Detect which cell encompasses the target text, then output its [x, y] center coordinate. 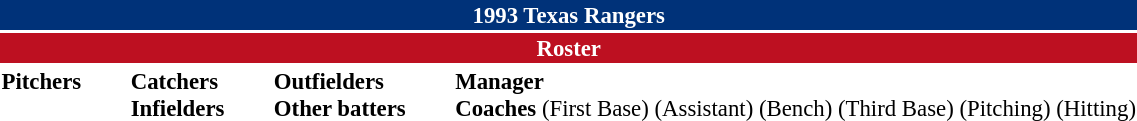
1993 Texas Rangers [568, 15]
Roster [568, 48]
